Extract the [x, y] coordinate from the center of the cell holding the provided text.  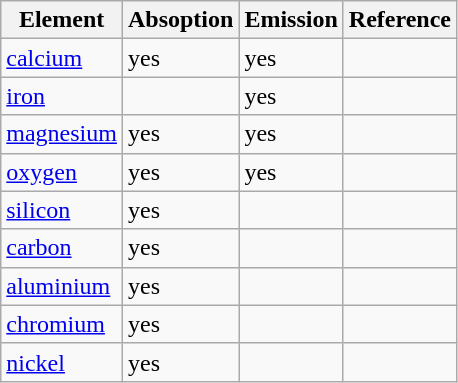
Emission [291, 20]
iron [62, 96]
Absoption [180, 20]
Element [62, 20]
aluminium [62, 286]
oxygen [62, 172]
Reference [400, 20]
nickel [62, 362]
magnesium [62, 134]
silicon [62, 210]
calcium [62, 58]
chromium [62, 324]
carbon [62, 248]
